Scan for the cell matching the given text and deliver its (X, Y) coordinate at center. 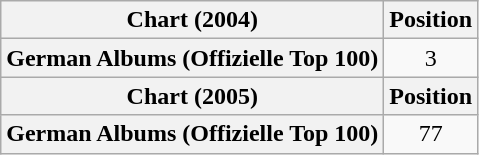
Chart (2005) (192, 96)
77 (431, 134)
3 (431, 58)
Chart (2004) (192, 20)
